Determine the [X, Y] coordinate at the center of the cell enclosing the given text.  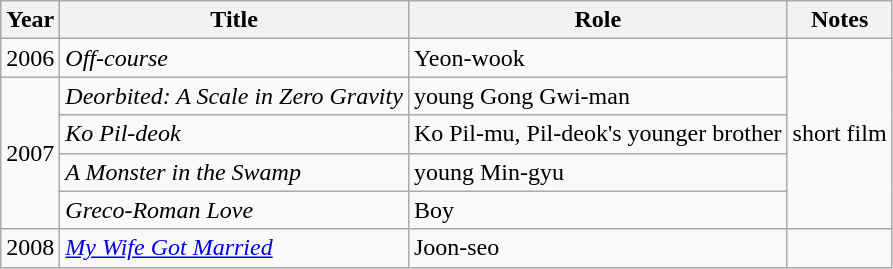
2007 [30, 153]
young Min-gyu [598, 172]
A Monster in the Swamp [234, 172]
young Gong Gwi-man [598, 96]
My Wife Got Married [234, 248]
Role [598, 20]
Ko Pil-mu, Pil-deok's younger brother [598, 134]
Joon-seo [598, 248]
Greco-Roman Love [234, 210]
Year [30, 20]
Deorbited: A Scale in Zero Gravity [234, 96]
Title [234, 20]
2006 [30, 58]
Notes [840, 20]
short film [840, 134]
Yeon-wook [598, 58]
Boy [598, 210]
2008 [30, 248]
Off-course [234, 58]
Ko Pil-deok [234, 134]
